Output the [x, y] coordinate of the center of the cell containing the given text.  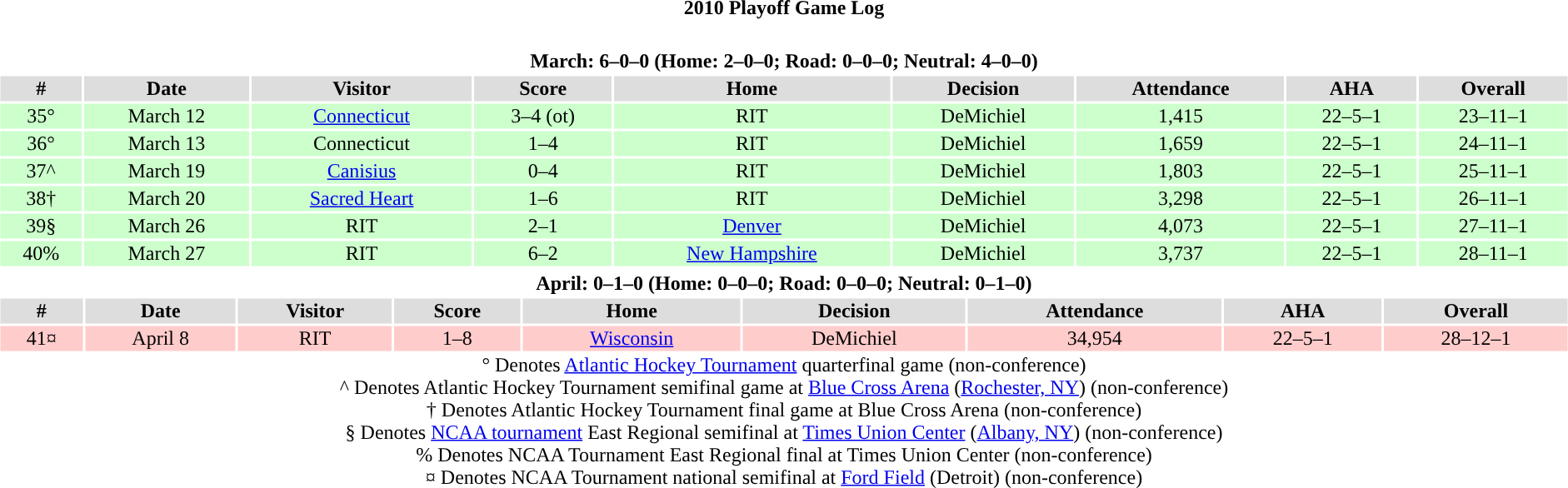
April: 0–1–0 (Home: 0–0–0; Road: 0–0–0; Neutral: 0–1–0) [783, 284]
1–4 [543, 144]
36° [40, 144]
39§ [40, 226]
1,415 [1181, 116]
3–4 (ot) [543, 116]
37^ [40, 171]
April 8 [160, 339]
March 13 [167, 144]
27–11–1 [1493, 226]
Wisconsin [632, 339]
Canisius [362, 171]
24–11–1 [1493, 144]
25–11–1 [1493, 171]
2–1 [543, 226]
3,298 [1181, 199]
Denver [752, 226]
0–4 [543, 171]
28–11–1 [1493, 254]
38† [40, 199]
March 12 [167, 116]
March 26 [167, 226]
March 19 [167, 171]
March 20 [167, 199]
1,803 [1181, 171]
41¤ [42, 339]
23–11–1 [1493, 116]
New Hampshire [752, 254]
March 27 [167, 254]
6–2 [543, 254]
40% [40, 254]
1,659 [1181, 144]
1–8 [457, 339]
1–6 [543, 199]
34,954 [1095, 339]
3,737 [1181, 254]
35° [40, 116]
26–11–1 [1493, 199]
28–12–1 [1476, 339]
March: 6–0–0 (Home: 2–0–0; Road: 0–0–0; Neutral: 4–0–0) [783, 61]
Sacred Heart [362, 199]
4,073 [1181, 226]
